Pinpoint the cell where the given text exists, returning its [X, Y] midpoint coordinate. 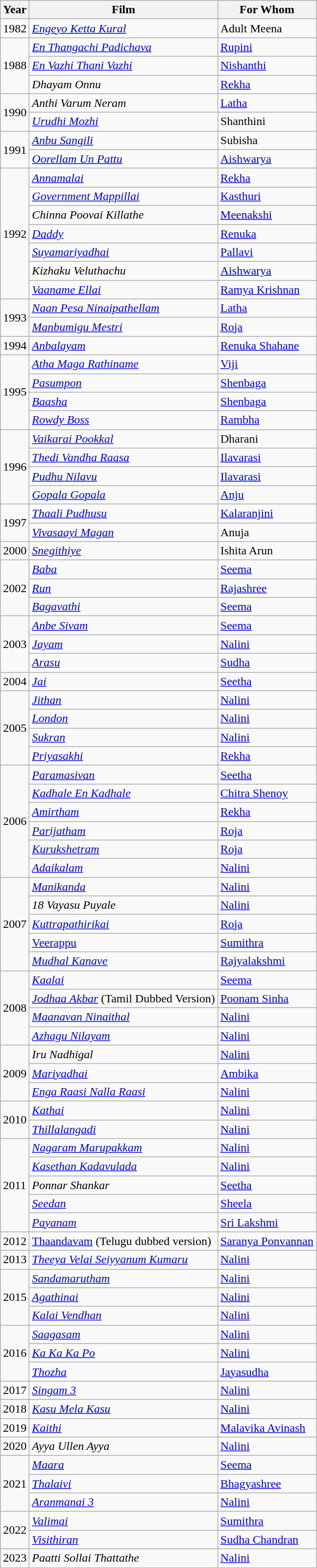
2008 [15, 1008]
2004 [15, 681]
Adaikalam [123, 868]
18 Vayasu Puyale [123, 905]
Iru Nadhigal [123, 1054]
Payanam [123, 1222]
Amirtham [123, 812]
Sudha [267, 663]
2000 [15, 551]
Valimai [123, 1521]
Paatti Sollai Thattathe [123, 1558]
Enga Raasi Nalla Raasi [123, 1092]
Kizhaku Veluthachu [123, 271]
2022 [15, 1530]
Kasethan Kadavulada [123, 1167]
London [123, 719]
Run [123, 588]
2006 [15, 821]
Pallavi [267, 252]
Aranmanai 3 [123, 1502]
Saranya Ponvannan [267, 1241]
1991 [15, 149]
Kadhale En Kadhale [123, 793]
Adult Meena [267, 28]
Pasumpon [123, 383]
2019 [15, 1428]
2016 [15, 1353]
Kasthuri [267, 196]
Malavika Avinash [267, 1428]
Veerappu [123, 943]
Atha Maga Rathiname [123, 364]
Manikanda [123, 887]
1993 [15, 318]
2017 [15, 1390]
Anbu Sangili [123, 140]
Government Mappillai [123, 196]
1997 [15, 523]
Saagasam [123, 1334]
2015 [15, 1297]
Anuja [267, 532]
Sukran [123, 737]
1992 [15, 233]
Bhagyashree [267, 1484]
Kaalai [123, 980]
Oorellam Un Pattu [123, 159]
2023 [15, 1558]
Ayya Ullen Ayya [123, 1446]
Rowdy Boss [123, 420]
Kaithi [123, 1428]
Ponnar Shankar [123, 1185]
Kasu Mela Kasu [123, 1409]
2002 [15, 588]
Daddy [123, 234]
Rambha [267, 420]
Film [123, 10]
Theeya Velai Seiyyanum Kumaru [123, 1260]
2012 [15, 1241]
Visithiran [123, 1540]
Rajashree [267, 588]
Renuka Shahane [267, 346]
Vaaname Ellai [123, 290]
Thaali Pudhusu [123, 513]
Poonam Sinha [267, 998]
2003 [15, 644]
Azhagu Nilayam [123, 1036]
Renuka [267, 234]
Maanavan Ninaithal [123, 1017]
1995 [15, 392]
Snegithiye [123, 551]
Jai [123, 681]
En Vazhi Thani Vazhi [123, 66]
Anju [267, 495]
Engeyo Ketta Kural [123, 28]
Ka Ka Ka Po [123, 1353]
Nishanthi [267, 66]
Seedan [123, 1204]
Naan Pesa Ninaipathellam [123, 308]
Priyasakhi [123, 756]
Rupini [267, 47]
Dharani [267, 439]
Mudhal Kanave [123, 961]
Jayasudha [267, 1371]
Baba [123, 570]
2011 [15, 1185]
Anthi Varum Neram [123, 103]
Jodhaa Akbar (Tamil Dubbed Version) [123, 998]
Jayam [123, 644]
Thillalangadi [123, 1129]
Shanthini [267, 122]
Thaandavam (Telugu dubbed version) [123, 1241]
1982 [15, 28]
Year [15, 10]
Sudha Chandran [267, 1540]
1996 [15, 467]
Pudhu Nilavu [123, 476]
Kalai Vendhan [123, 1316]
Kurukshetram [123, 849]
Sandamarutham [123, 1278]
Meenakshi [267, 215]
En Thangachi Padichava [123, 47]
For Whom [267, 10]
Ishita Arun [267, 551]
Kuttrapathirikai [123, 924]
Vivasaayi Magan [123, 532]
Agathinai [123, 1297]
1994 [15, 346]
Ambika [267, 1073]
Mariyadhai [123, 1073]
2020 [15, 1446]
Suyamariyadhai [123, 252]
Jithan [123, 700]
Parijatham [123, 831]
Viji [267, 364]
Arasu [123, 663]
Bagavathi [123, 607]
Thozha [123, 1371]
Singam 3 [123, 1390]
2010 [15, 1120]
Anbalayam [123, 346]
Maara [123, 1465]
Sheela [267, 1204]
Manbumigu Mestri [123, 327]
Chitra Shenoy [267, 793]
2009 [15, 1073]
Kalaranjini [267, 513]
Thalaivi [123, 1484]
Kathai [123, 1110]
Gopala Gopala [123, 495]
2007 [15, 924]
2018 [15, 1409]
Baasha [123, 401]
1988 [15, 66]
Thedi Vandha Raasa [123, 457]
2021 [15, 1484]
Nagaram Marupakkam [123, 1148]
Chinna Poovai Killathe [123, 215]
Sri Lakshmi [267, 1222]
2013 [15, 1260]
Dhayam Onnu [123, 84]
Anbe Sivam [123, 625]
Subisha [267, 140]
Ramya Krishnan [267, 290]
Rajyalakshmi [267, 961]
Annamalai [123, 177]
1990 [15, 112]
Vaikarai Pookkal [123, 439]
Urudhi Mozhi [123, 122]
2005 [15, 728]
Paramasivan [123, 774]
